Determine the (X, Y) coordinate at the center of the cell enclosing the given text.  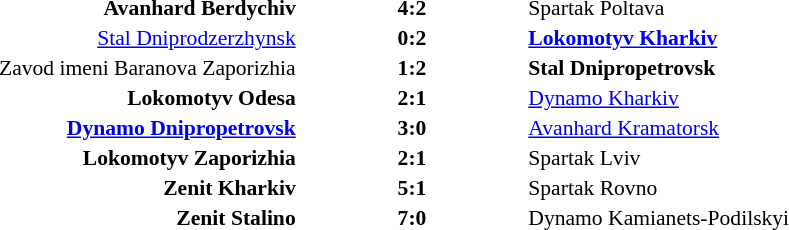
0:2 (412, 38)
3:0 (412, 128)
1:2 (412, 68)
5:1 (412, 188)
